Pinpoint the cell where the given text exists, returning its [X, Y] midpoint coordinate. 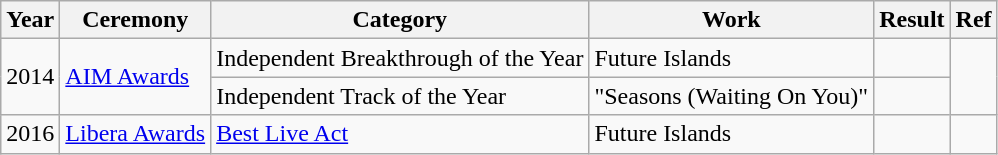
Independent Breakthrough of the Year [400, 58]
2014 [30, 77]
Ceremony [136, 20]
Category [400, 20]
Ref [974, 20]
Independent Track of the Year [400, 96]
"Seasons (Waiting On You)" [732, 96]
Year [30, 20]
2016 [30, 134]
Result [912, 20]
Best Live Act [400, 134]
Work [732, 20]
AIM Awards [136, 77]
Libera Awards [136, 134]
